Search for the cell housing the specified text and yield its [x, y] center coordinate. 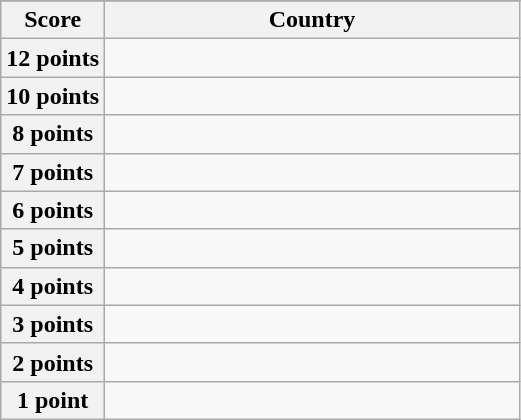
Country [312, 20]
5 points [53, 248]
3 points [53, 324]
8 points [53, 134]
2 points [53, 362]
10 points [53, 96]
4 points [53, 286]
12 points [53, 58]
6 points [53, 210]
Score [53, 20]
7 points [53, 172]
1 point [53, 400]
